Locate the cell with the specified text and output its (x, y) center coordinate. 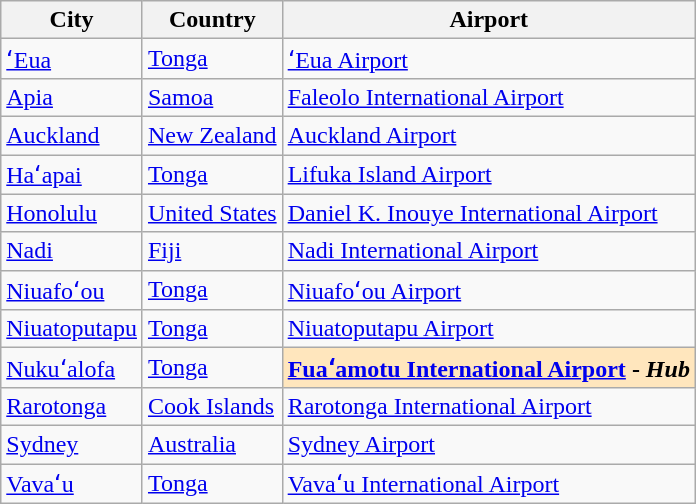
Auckland (72, 135)
Faleolo International Airport (488, 97)
Honolulu (72, 213)
Country (212, 20)
Australia (212, 444)
United States (212, 213)
Fuaʻamotu International Airport - Hub (488, 368)
Airport (488, 20)
Niuafoʻou (72, 290)
ʻEua Airport (488, 59)
Apia (72, 97)
Daniel K. Inouye International Airport (488, 213)
Rarotonga (72, 406)
Lifuka Island Airport (488, 174)
Niuafoʻou Airport (488, 290)
Vavaʻu International Airport (488, 484)
Vavaʻu (72, 484)
Sydney Airport (488, 444)
Nadi International Airport (488, 251)
Haʻapai (72, 174)
Niuatoputapu (72, 329)
Niuatoputapu Airport (488, 329)
Cook Islands (212, 406)
Samoa (212, 97)
ʻEua (72, 59)
New Zealand (212, 135)
Auckland Airport (488, 135)
Rarotonga International Airport (488, 406)
Nadi (72, 251)
Sydney (72, 444)
Nukuʻalofa (72, 368)
City (72, 20)
Fiji (212, 251)
